Scan for the cell matching the given text and deliver its [X, Y] coordinate at center. 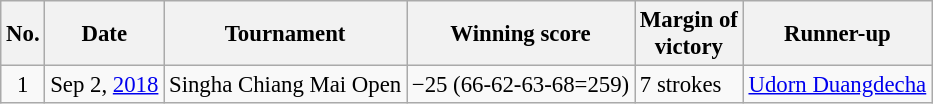
Winning score [520, 34]
Margin ofvictory [688, 34]
Udorn Duangdecha [837, 85]
Runner-up [837, 34]
−25 (66-62-63-68=259) [520, 85]
Tournament [286, 34]
7 strokes [688, 85]
Date [104, 34]
No. [23, 34]
Singha Chiang Mai Open [286, 85]
1 [23, 85]
Sep 2, 2018 [104, 85]
